Locate the cell with the specified text and output its (X, Y) center coordinate. 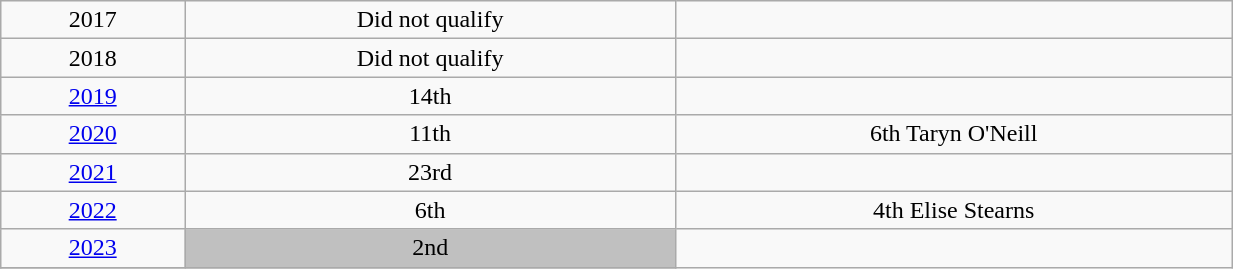
2018 (93, 58)
11th (430, 134)
23rd (430, 172)
2017 (93, 20)
2021 (93, 172)
4th Elise Stearns (954, 210)
2019 (93, 96)
2022 (93, 210)
2020 (93, 134)
6th Taryn O'Neill (954, 134)
6th (430, 210)
2nd (430, 248)
2023 (93, 248)
14th (430, 96)
